Output the [x, y] coordinate of the center of the cell containing the given text.  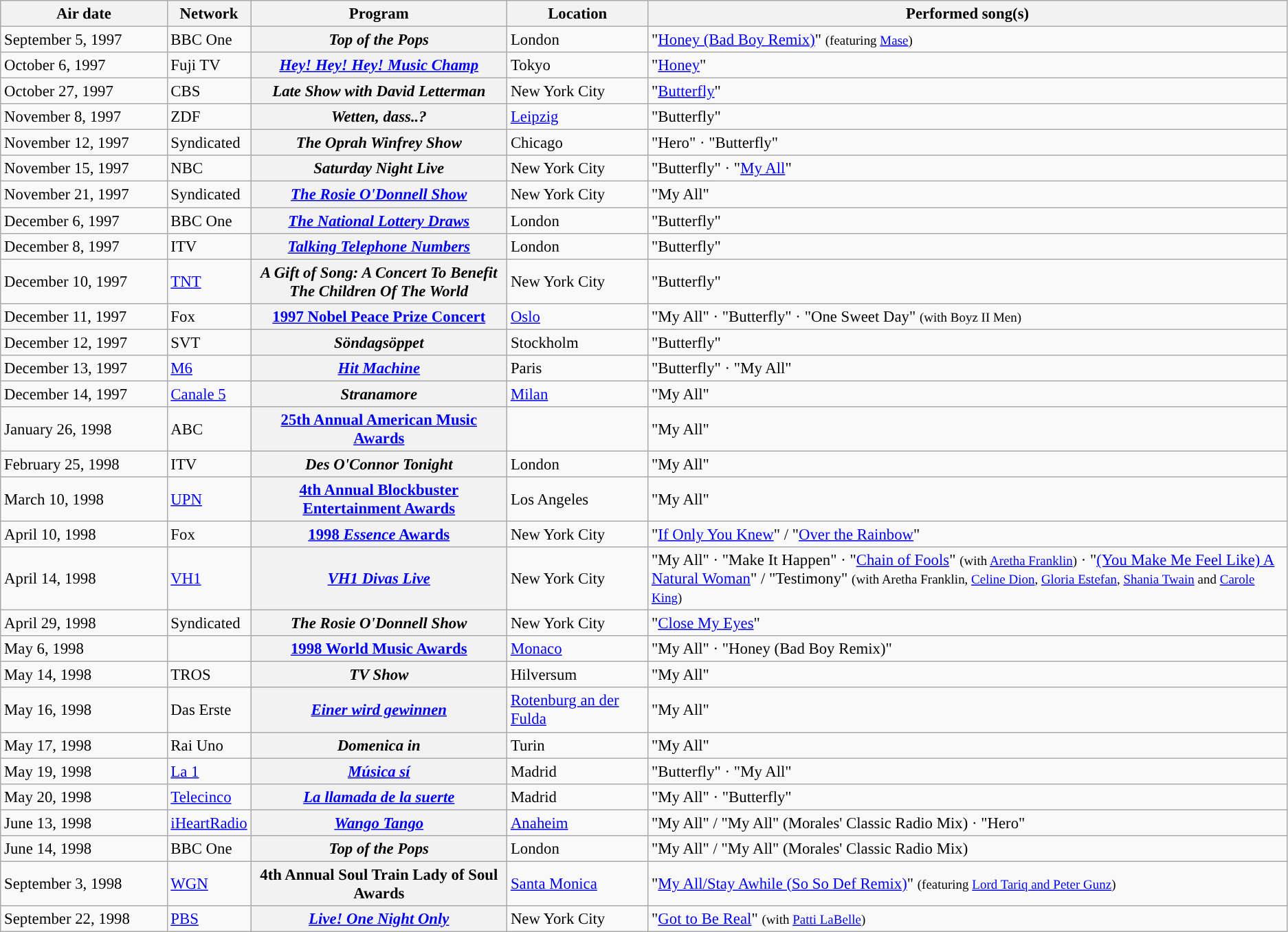
September 5, 1997 [84, 40]
Talking Telephone Numbers [379, 246]
October 6, 1997 [84, 65]
June 14, 1998 [84, 849]
25th Annual American Music Awards [379, 429]
Des O'Connor Tonight [379, 464]
1997 Nobel Peace Prize Concert [379, 316]
"My All" · "Honey (Bad Boy Remix)" [968, 649]
Telecinco [209, 797]
ZDF [209, 117]
A Gift of Song: A Concert To Benefit The Children Of The World [379, 282]
"Honey" [968, 65]
April 14, 1998 [84, 579]
October 27, 1997 [84, 91]
Hey! Hey! Hey! Music Champ [379, 65]
Stranamore [379, 394]
November 8, 1997 [84, 117]
"My All/Stay Awhile (So So Def Remix)" (featuring Lord Tariq and Peter Gunz) [968, 884]
Fuji TV [209, 65]
Hit Machine [379, 368]
Einer wird gewinnen [379, 711]
Domenica in [379, 745]
Rotenburg an der Fulda [577, 711]
September 3, 1998 [84, 884]
June 13, 1998 [84, 823]
Network [209, 14]
"If Only You Knew" / "Over the Rainbow" [968, 535]
April 10, 1998 [84, 535]
The Oprah Winfrey Show [379, 143]
TNT [209, 282]
Hilversum [577, 675]
WGN [209, 884]
November 21, 1997 [84, 195]
"Close My Eyes" [968, 623]
December 11, 1997 [84, 316]
Oslo [577, 316]
April 29, 1998 [84, 623]
La 1 [209, 771]
The National Lottery Draws [379, 221]
Leipzig [577, 117]
December 13, 1997 [84, 368]
"My All" / "My All" (Morales' Classic Radio Mix) [968, 849]
La llamada de la suerte [379, 797]
December 10, 1997 [84, 282]
Rai Uno [209, 745]
CBS [209, 91]
4th Annual Blockbuster Entertainment Awards [379, 499]
Anaheim [577, 823]
May 19, 1998 [84, 771]
Location [577, 14]
M6 [209, 368]
May 14, 1998 [84, 675]
Program [379, 14]
Los Angeles [577, 499]
Late Show with David Letterman [379, 91]
December 12, 1997 [84, 342]
Performed song(s) [968, 14]
iHeartRadio [209, 823]
ABC [209, 429]
December 8, 1997 [84, 246]
Söndagsöppet [379, 342]
May 16, 1998 [84, 711]
VH1 Divas Live [379, 579]
Milan [577, 394]
1998 Essence Awards [379, 535]
PBS [209, 919]
Wango Tango [379, 823]
Canale 5 [209, 394]
"Hero" · "Butterfly" [968, 143]
May 6, 1998 [84, 649]
Santa Monica [577, 884]
September 22, 1998 [84, 919]
Chicago [577, 143]
December 6, 1997 [84, 221]
"Honey (Bad Boy Remix)" (featuring Mase) [968, 40]
Live! One Night Only [379, 919]
Air date [84, 14]
December 14, 1997 [84, 394]
UPN [209, 499]
November 15, 1997 [84, 168]
February 25, 1998 [84, 464]
TROS [209, 675]
Música sí [379, 771]
NBC [209, 168]
Turin [577, 745]
"My All" · "Butterfly" [968, 797]
January 26, 1998 [84, 429]
Paris [577, 368]
"My All" · "Butterfly" · "One Sweet Day" (with Boyz II Men) [968, 316]
1998 World Music Awards [379, 649]
TV Show [379, 675]
SVT [209, 342]
Das Erste [209, 711]
"Got to Be Real" (with Patti LaBelle) [968, 919]
Stockholm [577, 342]
Tokyo [577, 65]
Wetten, dass..? [379, 117]
"My All" / "My All" (Morales' Classic Radio Mix) · "Hero" [968, 823]
May 17, 1998 [84, 745]
March 10, 1998 [84, 499]
Saturday Night Live [379, 168]
May 20, 1998 [84, 797]
Monaco [577, 649]
4th Annual Soul Train Lady of Soul Awards [379, 884]
VH1 [209, 579]
November 12, 1997 [84, 143]
